Extract the [X, Y] coordinate from the center of the cell holding the provided text.  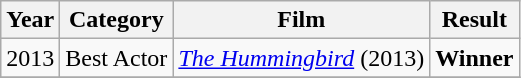
Film [302, 20]
Category [116, 20]
Winner [474, 58]
2013 [30, 58]
Year [30, 20]
Result [474, 20]
Best Actor [116, 58]
The Hummingbird (2013) [302, 58]
